Locate the cell with the specified text and output its [x, y] center coordinate. 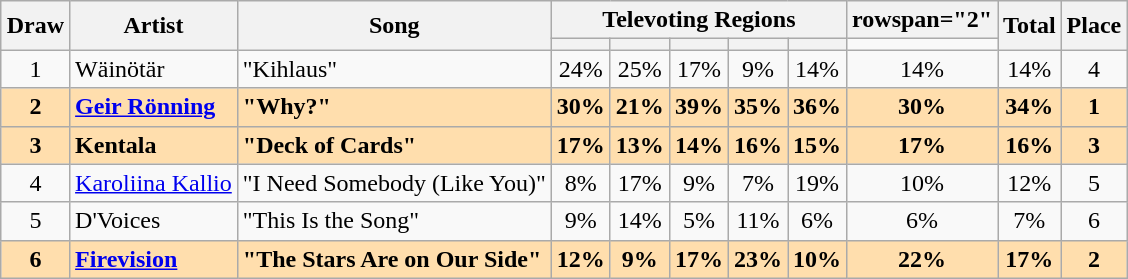
11% [758, 221]
15% [818, 145]
D'Voices [154, 221]
36% [818, 107]
"Why?" [394, 107]
"Deck of Cards" [394, 145]
5% [698, 221]
35% [758, 107]
Firevision [154, 259]
19% [818, 183]
Draw [35, 26]
Song [394, 26]
22% [922, 259]
"I Need Somebody (Like You)" [394, 183]
24% [580, 69]
8% [580, 183]
25% [640, 69]
rowspan="2" [922, 20]
21% [640, 107]
39% [698, 107]
"The Stars Are on Our Side" [394, 259]
Karoliina Kallio [154, 183]
Place [1094, 26]
Total [1030, 26]
Wäinötär [154, 69]
"Kihlaus" [394, 69]
Kentala [154, 145]
"This Is the Song" [394, 221]
Artist [154, 26]
23% [758, 259]
Televoting Regions [698, 20]
13% [640, 145]
34% [1030, 107]
Geir Rönning [154, 107]
